Provide the [x, y] coordinate of the cell's center where the given text is located.  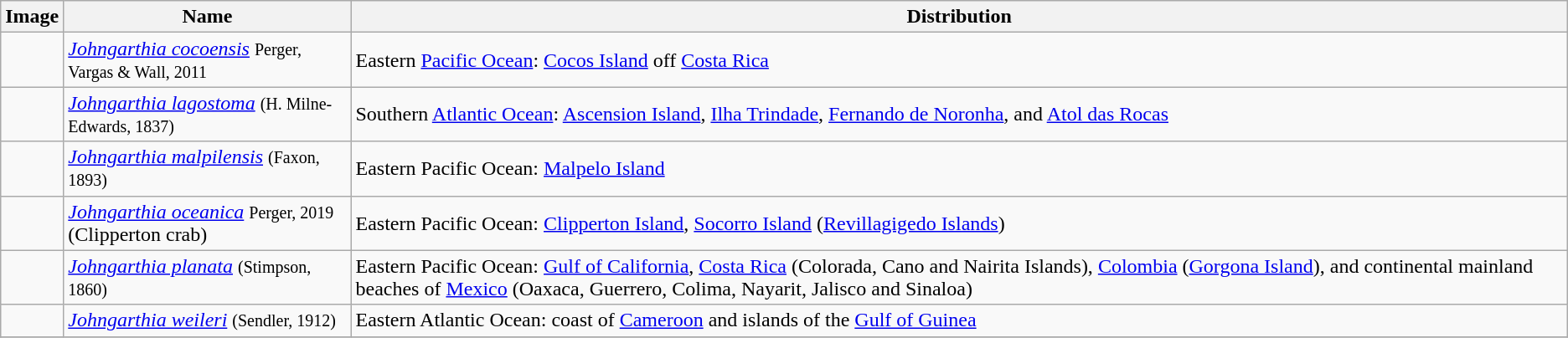
Johngarthia malpilensis (Faxon, 1893) [208, 169]
Johngarthia lagostoma (H. Milne-Edwards, 1837) [208, 114]
Eastern Pacific Ocean: Cocos Island off Costa Rica [959, 60]
Johngarthia cocoensis Perger, Vargas & Wall, 2011 [208, 60]
Eastern Pacific Ocean: Clipperton Island, Socorro Island (Revillagigedo Islands) [959, 223]
Johngarthia oceanica Perger, 2019(Clipperton crab) [208, 223]
Southern Atlantic Ocean: Ascension Island, Ilha Trindade, Fernando de Noronha, and Atol das Rocas [959, 114]
Eastern Pacific Ocean: Malpelo Island [959, 169]
Johngarthia planata (Stimpson, 1860) [208, 278]
Johngarthia weileri (Sendler, 1912) [208, 320]
Eastern Atlantic Ocean: coast of Cameroon and islands of the Gulf of Guinea [959, 320]
Image [32, 17]
Distribution [959, 17]
Name [208, 17]
